Output the [X, Y] coordinate of the center of the cell containing the given text.  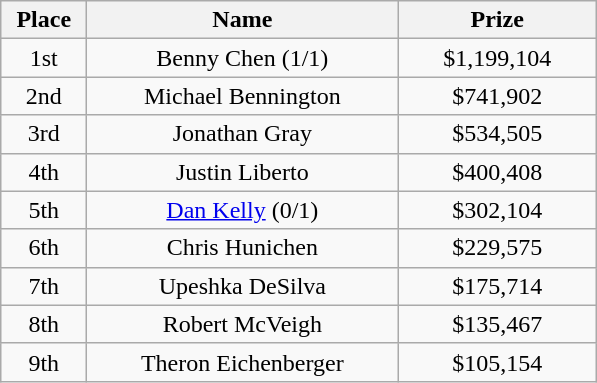
Michael Bennington [242, 96]
$302,104 [498, 210]
Dan Kelly (0/1) [242, 210]
2nd [44, 96]
7th [44, 286]
Robert McVeigh [242, 324]
8th [44, 324]
Benny Chen (1/1) [242, 58]
$229,575 [498, 248]
$135,467 [498, 324]
6th [44, 248]
9th [44, 362]
1st [44, 58]
Theron Eichenberger [242, 362]
Name [242, 20]
3rd [44, 134]
Jonathan Gray [242, 134]
Place [44, 20]
Justin Liberto [242, 172]
$105,154 [498, 362]
$400,408 [498, 172]
5th [44, 210]
Upeshka DeSilva [242, 286]
$175,714 [498, 286]
Prize [498, 20]
$741,902 [498, 96]
Chris Hunichen [242, 248]
$1,199,104 [498, 58]
$534,505 [498, 134]
4th [44, 172]
